Scan for the cell matching the given text and deliver its (x, y) coordinate at center. 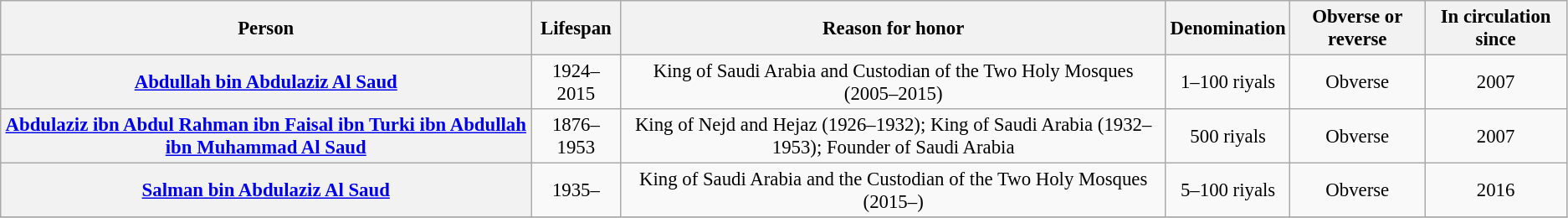
1935– (576, 191)
500 riyals (1228, 136)
1924–2015 (576, 82)
King of Saudi Arabia and the Custodian of the Two Holy Mosques (2015–) (894, 191)
Salman bin Abdulaziz Al Saud (266, 191)
2016 (1496, 191)
Abdullah bin Abdulaziz Al Saud (266, 82)
King of Saudi Arabia and Custodian of the Two Holy Mosques (2005–2015) (894, 82)
Person (266, 29)
Reason for honor (894, 29)
In circulation since (1496, 29)
Abdulaziz ibn Abdul Rahman ibn Faisal ibn Turki ibn Abdullah ibn Muhammad Al Saud (266, 136)
King of Nejd and Hejaz (1926–1932); King of Saudi Arabia (1932–1953); Founder of Saudi Arabia (894, 136)
1–100 riyals (1228, 82)
Denomination (1228, 29)
Lifespan (576, 29)
5–100 riyals (1228, 191)
1876–1953 (576, 136)
Obverse or reverse (1357, 29)
